Identify which cell holds the provided text, then report its (X, Y) central coordinate. 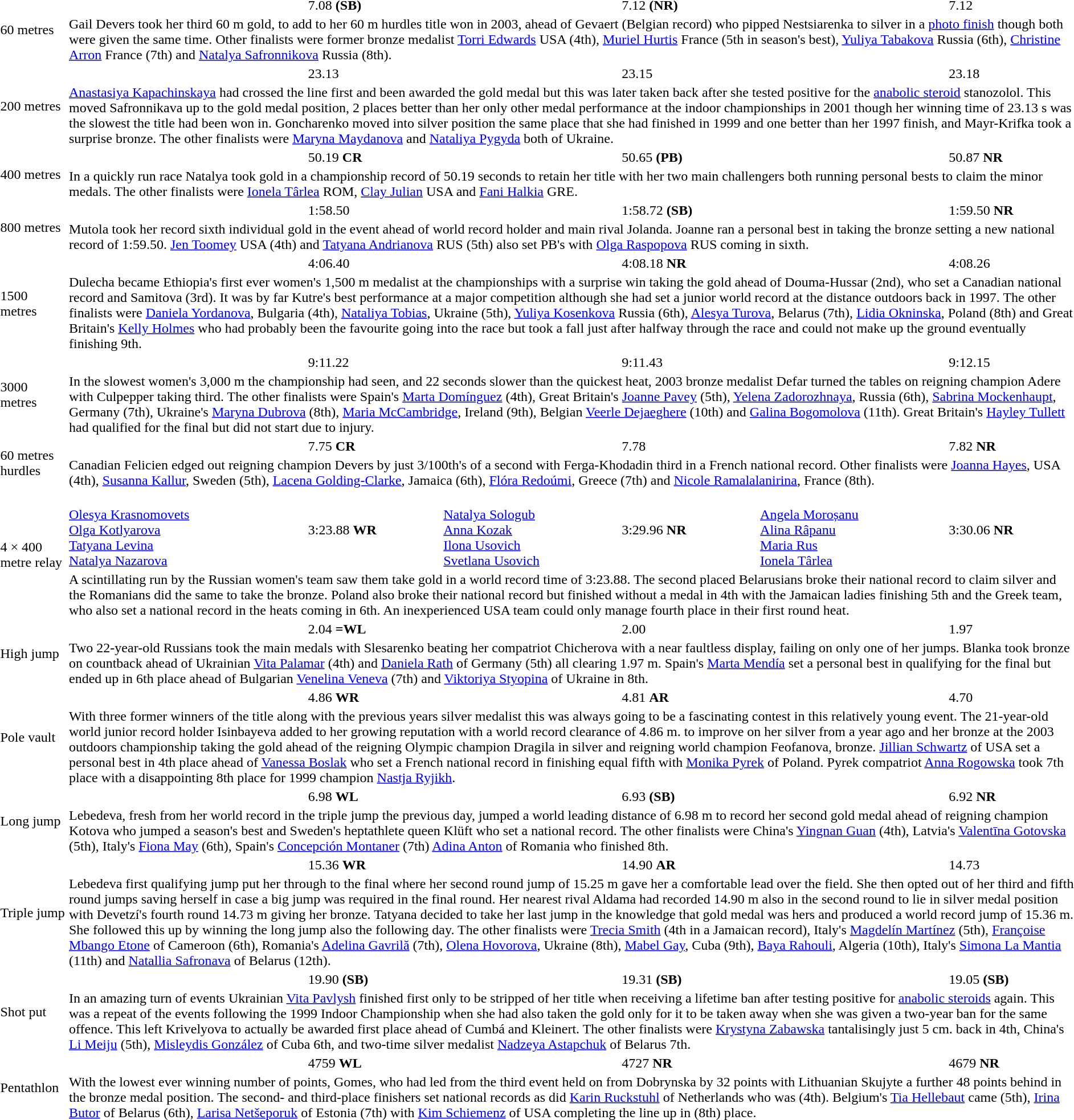
4:08.18 NR (689, 263)
50.65 (PB) (689, 157)
15.36 WR (374, 865)
6.98 WL (374, 796)
50.19 CR (374, 157)
1:58.50 (374, 210)
4.86 WR (374, 697)
Natalya SologubAnna KozakIlona UsovichSvetlana Usovich (531, 530)
19.90 (SB) (374, 979)
Olesya KrasnomovetsOlga KotlyarovaTatyana LevinaNatalya Nazarova (187, 530)
19.31 (SB) (689, 979)
7.75 CR (374, 446)
3:29.96 NR (689, 530)
23.15 (689, 73)
4759 WL (374, 1063)
9:11.43 (689, 362)
4727 NR (689, 1063)
3:23.88 WR (374, 530)
4:06.40 (374, 263)
6.93 (SB) (689, 796)
7.78 (689, 446)
14.90 AR (689, 865)
9:11.22 (374, 362)
1:58.72 (SB) (689, 210)
23.13 (374, 73)
2.00 (689, 629)
2.04 =WL (374, 629)
4.81 AR (689, 697)
Angela MoroșanuAlina RâpanuMaria RusIonela Târlea (853, 530)
